Identify which cell holds the provided text, then report its [X, Y] central coordinate. 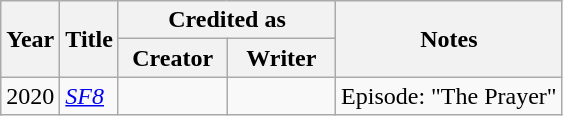
2020 [30, 96]
SF8 [90, 96]
Title [90, 39]
Year [30, 39]
Notes [450, 39]
Episode: "The Prayer" [450, 96]
Writer [282, 58]
Creator [172, 58]
Credited as [226, 20]
